Find where the given text appears and provide that cell's center as (X, Y) coordinate. 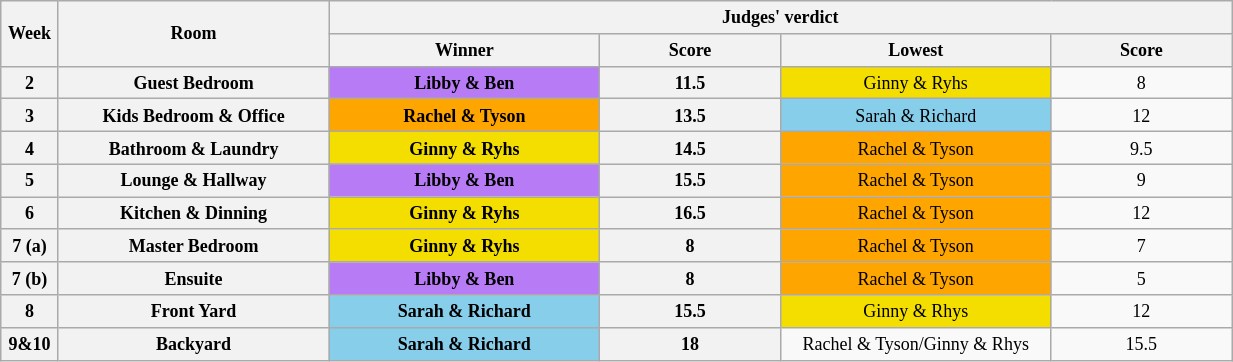
14.5 (690, 148)
7 (a) (30, 246)
9&10 (30, 344)
Ginny & Rhys (916, 312)
9.5 (1142, 148)
9 (1142, 180)
Guest Bedroom (194, 82)
16.5 (690, 214)
18 (690, 344)
13.5 (690, 116)
6 (30, 214)
2 (30, 82)
Lowest (916, 50)
Bathroom & Laundry (194, 148)
3 (30, 116)
Lounge & Hallway (194, 180)
Front Yard (194, 312)
Week (30, 34)
11.5 (690, 82)
Winner (464, 50)
Kids Bedroom & Office (194, 116)
Rachel & Tyson/Ginny & Rhys (916, 344)
7 (1142, 246)
Ensuite (194, 278)
Kitchen & Dinning (194, 214)
7 (b) (30, 278)
Master Bedroom (194, 246)
Backyard (194, 344)
4 (30, 148)
Room (194, 34)
Judges' verdict (780, 18)
